Detect which cell encompasses the target text, then output its [X, Y] center coordinate. 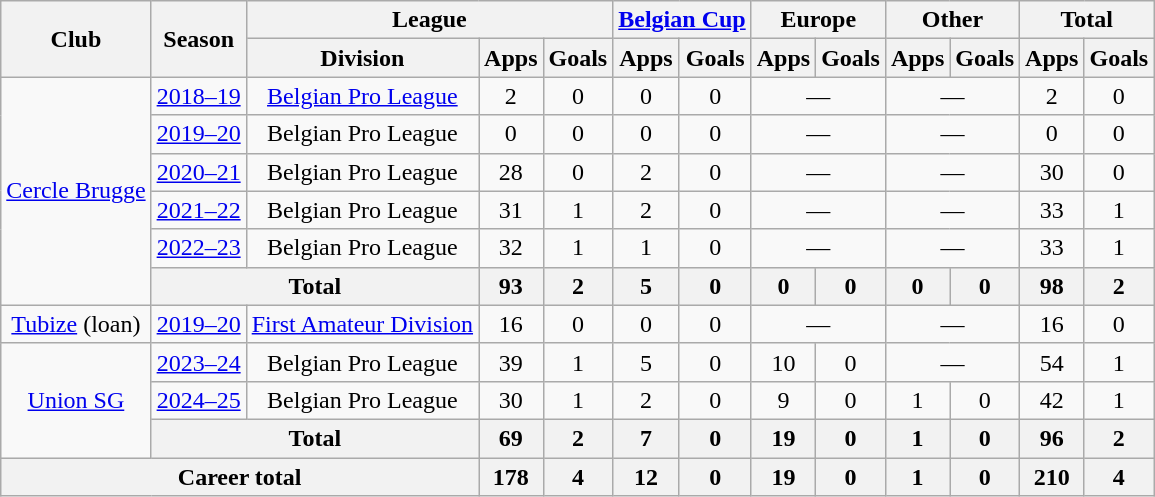
9 [783, 400]
42 [1052, 400]
2023–24 [198, 362]
Division [362, 58]
28 [511, 172]
69 [511, 438]
98 [1052, 286]
96 [1052, 438]
93 [511, 286]
Tubize (loan) [76, 324]
7 [646, 438]
32 [511, 248]
Union SG [76, 400]
39 [511, 362]
2024–25 [198, 400]
210 [1052, 477]
10 [783, 362]
Club [76, 39]
2022–23 [198, 248]
Season [198, 39]
2018–19 [198, 96]
54 [1052, 362]
Other [952, 20]
Cercle Brugge [76, 191]
12 [646, 477]
Belgian Cup [682, 20]
Career total [240, 477]
178 [511, 477]
31 [511, 210]
League [430, 20]
First Amateur Division [362, 324]
2021–22 [198, 210]
Europe [818, 20]
2020–21 [198, 172]
